Identify which cell holds the provided text, then report its (X, Y) central coordinate. 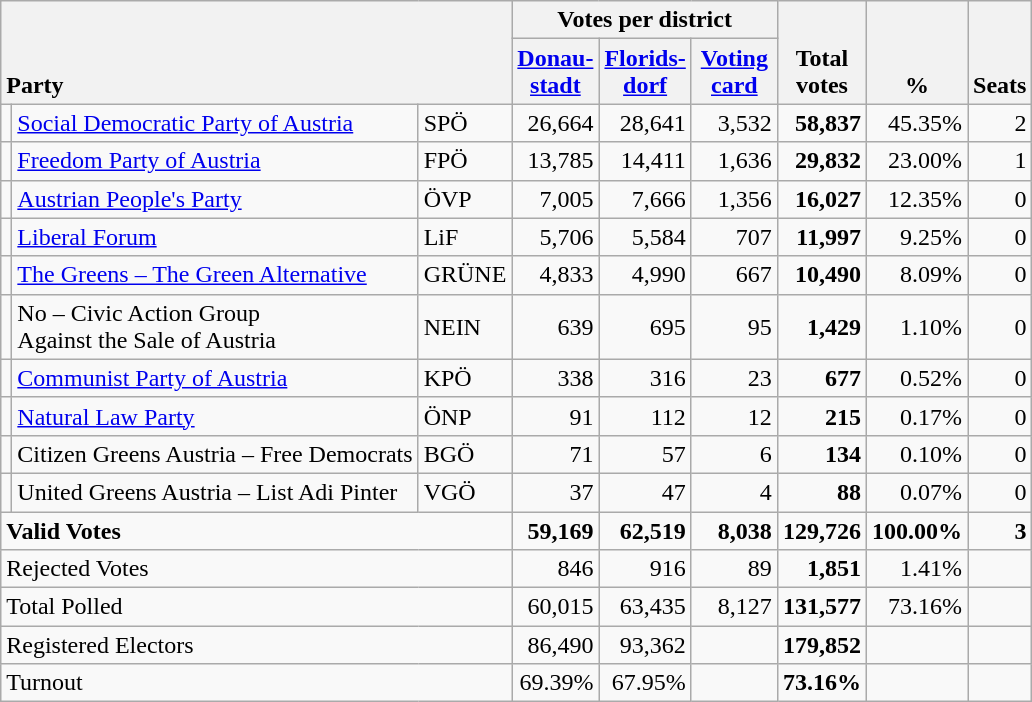
916 (645, 569)
91 (556, 416)
37 (556, 492)
Austrian People's Party (215, 199)
5,584 (645, 237)
Natural Law Party (215, 416)
No – Civic Action GroupAgainst the Sale of Austria (215, 326)
Valid Votes (256, 531)
667 (734, 275)
1 (1000, 161)
1,851 (822, 569)
23 (734, 378)
BGÖ (465, 454)
112 (645, 416)
1.41% (916, 569)
8.09% (916, 275)
% (916, 52)
ÖNP (465, 416)
Votingcard (734, 72)
8,038 (734, 531)
93,362 (645, 645)
Turnout (256, 683)
129,726 (822, 531)
Party (256, 52)
338 (556, 378)
4,990 (645, 275)
86,490 (556, 645)
9.25% (916, 237)
63,435 (645, 607)
8,127 (734, 607)
7,005 (556, 199)
The Greens – The Green Alternative (215, 275)
Citizen Greens Austria – Free Democrats (215, 454)
95 (734, 326)
1,356 (734, 199)
Total Polled (256, 607)
0.10% (916, 454)
131,577 (822, 607)
KPÖ (465, 378)
Social Democratic Party of Austria (215, 123)
Liberal Forum (215, 237)
45.35% (916, 123)
2 (1000, 123)
5,706 (556, 237)
4 (734, 492)
846 (556, 569)
59,169 (556, 531)
10,490 (822, 275)
7,666 (645, 199)
GRÜNE (465, 275)
57 (645, 454)
60,015 (556, 607)
639 (556, 326)
12.35% (916, 199)
23.00% (916, 161)
0.17% (916, 416)
28,641 (645, 123)
14,411 (645, 161)
58,837 (822, 123)
Florids-dorf (645, 72)
134 (822, 454)
88 (822, 492)
Donau-stadt (556, 72)
695 (645, 326)
ÖVP (465, 199)
47 (645, 492)
1,636 (734, 161)
12 (734, 416)
89 (734, 569)
4,833 (556, 275)
Registered Electors (256, 645)
100.00% (916, 531)
1,429 (822, 326)
SPÖ (465, 123)
Seats (1000, 52)
VGÖ (465, 492)
215 (822, 416)
3,532 (734, 123)
Totalvotes (822, 52)
United Greens Austria – List Adi Pinter (215, 492)
Votes per district (645, 20)
0.52% (916, 378)
Communist Party of Austria (215, 378)
11,997 (822, 237)
0.07% (916, 492)
179,852 (822, 645)
316 (645, 378)
3 (1000, 531)
707 (734, 237)
Freedom Party of Austria (215, 161)
677 (822, 378)
1.10% (916, 326)
26,664 (556, 123)
71 (556, 454)
LiF (465, 237)
69.39% (556, 683)
6 (734, 454)
67.95% (645, 683)
FPÖ (465, 161)
29,832 (822, 161)
13,785 (556, 161)
NEIN (465, 326)
62,519 (645, 531)
Rejected Votes (256, 569)
16,027 (822, 199)
